Return [x, y] of the center of cell containing provided text 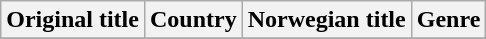
Norwegian title [326, 20]
Original title [73, 20]
Genre [448, 20]
Country [193, 20]
